Return (X, Y) of the center of cell containing provided text 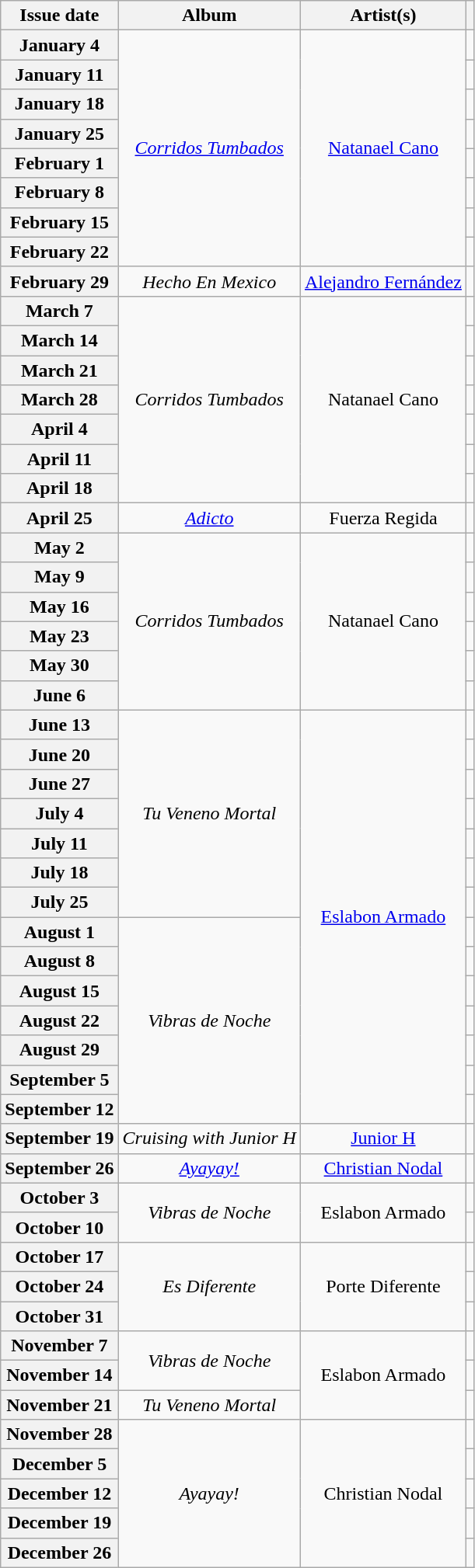
October 24 (59, 1286)
December 26 (59, 1552)
Hecho En Mexico (209, 281)
Es Diferente (209, 1286)
September 26 (59, 1168)
September 19 (59, 1139)
August 15 (59, 991)
September 12 (59, 1109)
Album (209, 16)
April 25 (59, 518)
November 21 (59, 1405)
February 8 (59, 193)
January 18 (59, 104)
Fuerza Regida (382, 518)
July 11 (59, 843)
February 1 (59, 163)
May 16 (59, 607)
Cruising with Junior H (209, 1139)
November 14 (59, 1375)
March 7 (59, 311)
Alejandro Fernández (382, 281)
April 11 (59, 459)
July 25 (59, 902)
March 14 (59, 340)
November 28 (59, 1434)
Artist(s) (382, 16)
June 6 (59, 695)
Porte Diferente (382, 1286)
February 22 (59, 252)
January 11 (59, 75)
March 28 (59, 400)
January 25 (59, 134)
October 17 (59, 1257)
May 30 (59, 666)
August 1 (59, 932)
November 7 (59, 1346)
Junior H (382, 1139)
January 4 (59, 45)
February 29 (59, 281)
December 19 (59, 1523)
May 2 (59, 548)
October 3 (59, 1198)
December 12 (59, 1493)
February 15 (59, 222)
October 10 (59, 1227)
May 9 (59, 577)
June 20 (59, 754)
August 22 (59, 1020)
Issue date (59, 16)
March 21 (59, 370)
Adicto (209, 518)
August 8 (59, 961)
May 23 (59, 636)
October 31 (59, 1316)
April 4 (59, 429)
December 5 (59, 1464)
July 4 (59, 813)
September 5 (59, 1080)
August 29 (59, 1050)
July 18 (59, 873)
April 18 (59, 488)
June 27 (59, 784)
June 13 (59, 725)
